Locate the cell with the specified text and output its [x, y] center coordinate. 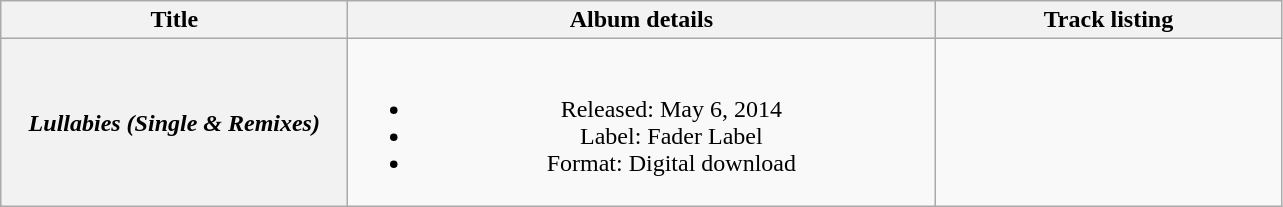
Album details [642, 20]
Released: May 6, 2014Label: Fader LabelFormat: Digital download [642, 122]
Track listing [1108, 20]
Title [174, 20]
Lullabies (Single & Remixes) [174, 122]
